Return (x, y) of the center of cell containing provided text 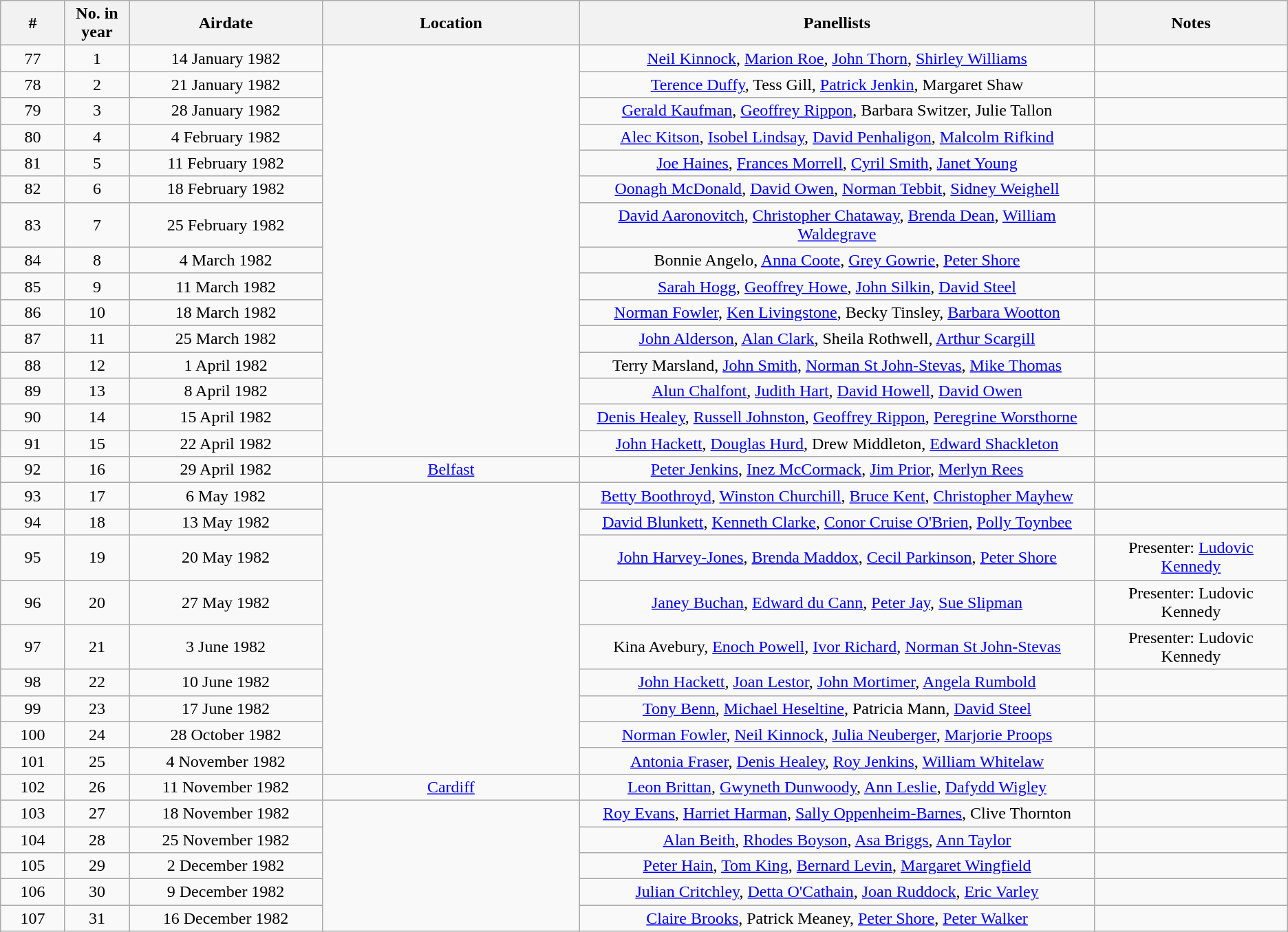
2 December 1982 (226, 866)
93 (33, 496)
10 June 1982 (226, 682)
85 (33, 286)
97 (33, 647)
106 (33, 892)
82 (33, 189)
78 (33, 85)
20 May 1982 (226, 557)
4 (97, 137)
Janey Buchan, Edward du Cann, Peter Jay, Sue Slipman (837, 603)
105 (33, 866)
# (33, 23)
13 May 1982 (226, 522)
88 (33, 365)
95 (33, 557)
18 November 1982 (226, 813)
18 March 1982 (226, 312)
18 February 1982 (226, 189)
15 April 1982 (226, 418)
10 (97, 312)
90 (33, 418)
Alun Chalfont, Judith Hart, David Howell, David Owen (837, 391)
24 (97, 735)
Belfast (451, 470)
26 (97, 787)
David Blunkett, Kenneth Clarke, Conor Cruise O'Brien, Polly Toynbee (837, 522)
100 (33, 735)
John Harvey-Jones, Brenda Maddox, Cecil Parkinson, Peter Shore (837, 557)
99 (33, 708)
20 (97, 603)
Neil Kinnock, Marion Roe, John Thorn, Shirley Williams (837, 58)
2 (97, 85)
6 (97, 189)
104 (33, 840)
84 (33, 260)
21 January 1982 (226, 85)
14 January 1982 (226, 58)
Alec Kitson, Isobel Lindsay, David Penhaligon, Malcolm Rifkind (837, 137)
96 (33, 603)
11 November 1982 (226, 787)
16 (97, 470)
15 (97, 444)
David Aaronovitch, Christopher Chataway, Brenda Dean, William Waldegrave (837, 224)
Peter Hain, Tom King, Bernard Levin, Margaret Wingfield (837, 866)
Terry Marsland, John Smith, Norman St John-Stevas, Mike Thomas (837, 365)
31 (97, 918)
92 (33, 470)
Betty Boothroyd, Winston Churchill, Bruce Kent, Christopher Mayhew (837, 496)
Norman Fowler, Ken Livingstone, Becky Tinsley, Barbara Wootton (837, 312)
25 February 1982 (226, 224)
94 (33, 522)
Julian Critchley, Detta O'Cathain, Joan Ruddock, Eric Varley (837, 892)
29 (97, 866)
Airdate (226, 23)
101 (33, 761)
4 February 1982 (226, 137)
22 April 1982 (226, 444)
81 (33, 163)
107 (33, 918)
Norman Fowler, Neil Kinnock, Julia Neuberger, Marjorie Proops (837, 735)
Joe Haines, Frances Morrell, Cyril Smith, Janet Young (837, 163)
22 (97, 682)
Notes (1192, 23)
3 (97, 111)
9 December 1982 (226, 892)
87 (33, 338)
Antonia Fraser, Denis Healey, Roy Jenkins, William Whitelaw (837, 761)
3 June 1982 (226, 647)
Kina Avebury, Enoch Powell, Ivor Richard, Norman St John-Stevas (837, 647)
77 (33, 58)
11 March 1982 (226, 286)
1 April 1982 (226, 365)
89 (33, 391)
91 (33, 444)
28 January 1982 (226, 111)
28 October 1982 (226, 735)
No. in year (97, 23)
Panellists (837, 23)
6 May 1982 (226, 496)
17 (97, 496)
17 June 1982 (226, 708)
79 (33, 111)
8 April 1982 (226, 391)
Leon Brittan, Gwyneth Dunwoody, Ann Leslie, Dafydd Wigley (837, 787)
103 (33, 813)
Sarah Hogg, Geoffrey Howe, John Silkin, David Steel (837, 286)
11 February 1982 (226, 163)
Cardiff (451, 787)
9 (97, 286)
25 March 1982 (226, 338)
1 (97, 58)
4 March 1982 (226, 260)
98 (33, 682)
27 May 1982 (226, 603)
Tony Benn, Michael Heseltine, Patricia Mann, David Steel (837, 708)
27 (97, 813)
Oonagh McDonald, David Owen, Norman Tebbit, Sidney Weighell (837, 189)
12 (97, 365)
Gerald Kaufman, Geoffrey Rippon, Barbara Switzer, Julie Tallon (837, 111)
28 (97, 840)
30 (97, 892)
102 (33, 787)
5 (97, 163)
Location (451, 23)
18 (97, 522)
Bonnie Angelo, Anna Coote, Grey Gowrie, Peter Shore (837, 260)
11 (97, 338)
Denis Healey, Russell Johnston, Geoffrey Rippon, Peregrine Worsthorne (837, 418)
13 (97, 391)
86 (33, 312)
John Hackett, Joan Lestor, John Mortimer, Angela Rumbold (837, 682)
21 (97, 647)
Roy Evans, Harriet Harman, Sally Oppenheim-Barnes, Clive Thornton (837, 813)
Terence Duffy, Tess Gill, Patrick Jenkin, Margaret Shaw (837, 85)
23 (97, 708)
Peter Jenkins, Inez McCormack, Jim Prior, Merlyn Rees (837, 470)
80 (33, 137)
4 November 1982 (226, 761)
8 (97, 260)
16 December 1982 (226, 918)
Alan Beith, Rhodes Boyson, Asa Briggs, Ann Taylor (837, 840)
7 (97, 224)
25 November 1982 (226, 840)
John Alderson, Alan Clark, Sheila Rothwell, Arthur Scargill (837, 338)
29 April 1982 (226, 470)
John Hackett, Douglas Hurd, Drew Middleton, Edward Shackleton (837, 444)
19 (97, 557)
83 (33, 224)
Claire Brooks, Patrick Meaney, Peter Shore, Peter Walker (837, 918)
14 (97, 418)
25 (97, 761)
